Pinpoint the cell where the given text exists, returning its [x, y] midpoint coordinate. 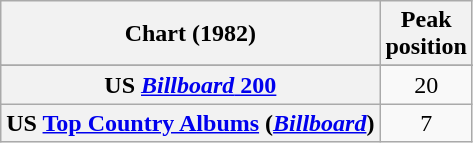
Peakposition [426, 34]
20 [426, 85]
Chart (1982) [190, 34]
US Billboard 200 [190, 85]
US Top Country Albums (Billboard) [190, 123]
7 [426, 123]
